Extract the [X, Y] coordinate from the center of the cell holding the provided text.  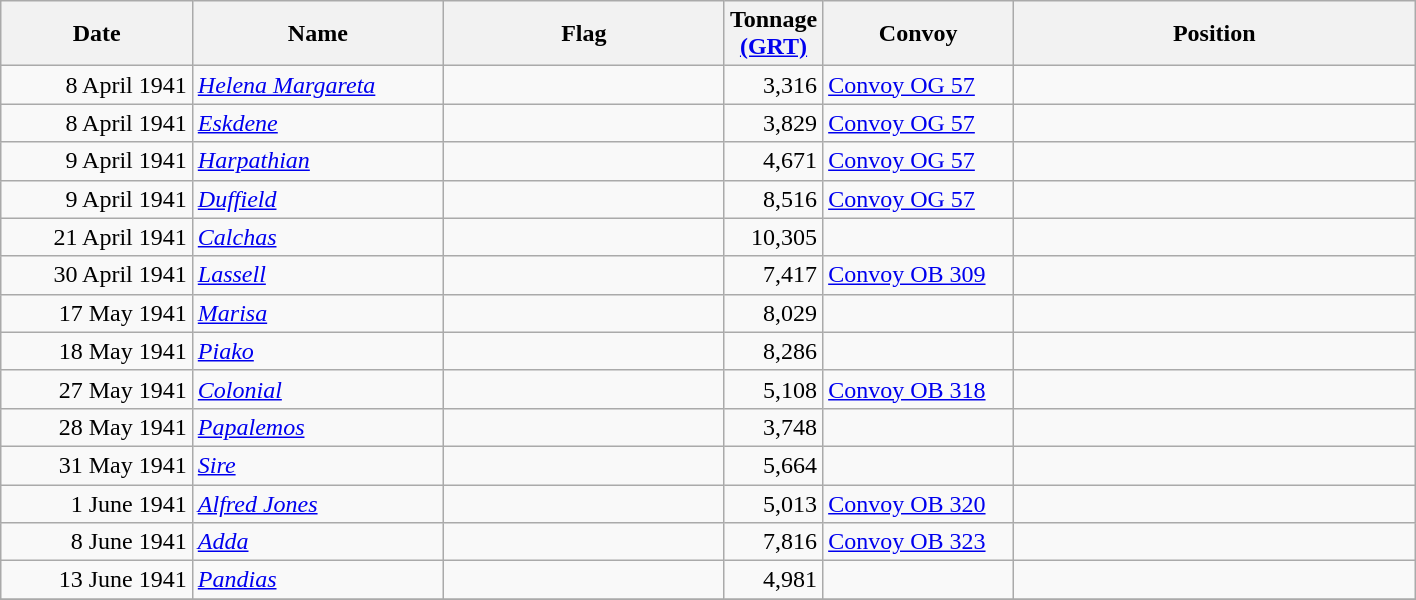
Convoy OB 318 [918, 389]
Convoy OB 323 [918, 542]
8 June 1941 [96, 542]
4,981 [773, 580]
Piako [318, 351]
5,108 [773, 389]
Convoy [918, 34]
Lassell [318, 275]
Sire [318, 465]
Date [96, 34]
Marisa [318, 313]
Alfred Jones [318, 503]
28 May 1941 [96, 427]
Calchas [318, 237]
8,286 [773, 351]
13 June 1941 [96, 580]
8,029 [773, 313]
10,305 [773, 237]
Adda [318, 542]
Tonnage (GRT) [773, 34]
3,748 [773, 427]
Name [318, 34]
8,516 [773, 199]
Colonial [318, 389]
Position [1214, 34]
Duffield [318, 199]
31 May 1941 [96, 465]
Eskdene [318, 123]
1 June 1941 [96, 503]
Harpathian [318, 161]
Helena Margareta [318, 85]
Pandias [318, 580]
Flag [584, 34]
27 May 1941 [96, 389]
3,829 [773, 123]
7,417 [773, 275]
5,013 [773, 503]
18 May 1941 [96, 351]
21 April 1941 [96, 237]
7,816 [773, 542]
Convoy OB 309 [918, 275]
5,664 [773, 465]
3,316 [773, 85]
Papalemos [318, 427]
17 May 1941 [96, 313]
Convoy OB 320 [918, 503]
4,671 [773, 161]
30 April 1941 [96, 275]
